Detect which cell encompasses the target text, then output its (x, y) center coordinate. 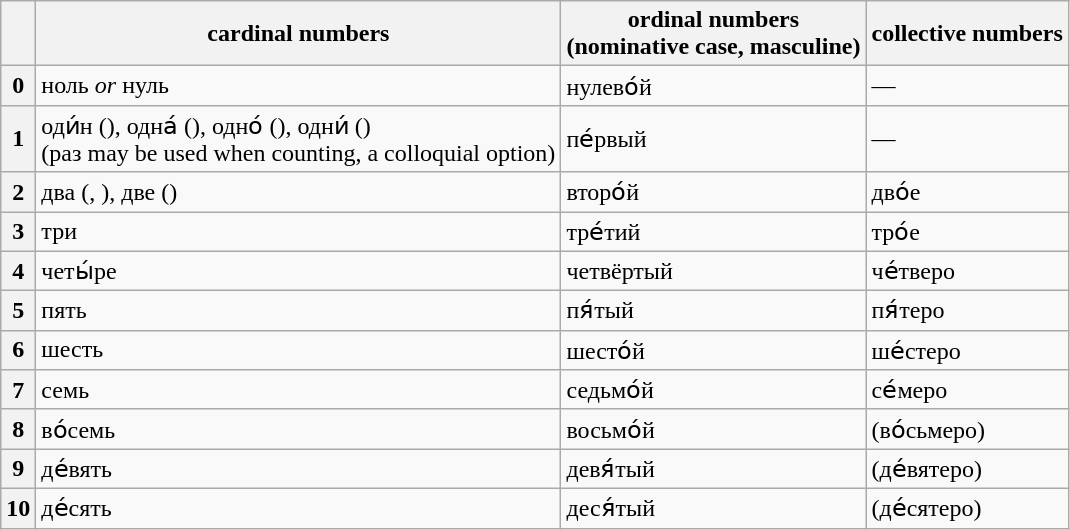
(во́сьмеро) (967, 429)
1 (18, 138)
5 (18, 311)
седьмо́й (714, 390)
пя́теро (967, 311)
8 (18, 429)
10 (18, 508)
четы́ре (298, 271)
пять (298, 311)
восьмо́й (714, 429)
деся́тый (714, 508)
(де́сятеро) (967, 508)
ше́стеро (967, 350)
оди́н (), одна́ (), одно́ (), одни́ ()(раз may be used when counting, a colloquial option) (298, 138)
9 (18, 469)
девя́тый (714, 469)
во́семь (298, 429)
тре́тий (714, 232)
два (, ), две () (298, 192)
7 (18, 390)
второ́й (714, 192)
че́тверо (967, 271)
ordinal numbers(nominative case, masculine) (714, 34)
де́вять (298, 469)
де́сять (298, 508)
ноль or нуль (298, 86)
пя́тый (714, 311)
collective numbers (967, 34)
нулево́й (714, 86)
тро́е (967, 232)
4 (18, 271)
пе́рвый (714, 138)
шесто́й (714, 350)
шесть (298, 350)
семь (298, 390)
се́меро (967, 390)
cardinal numbers (298, 34)
6 (18, 350)
дво́е (967, 192)
2 (18, 192)
три (298, 232)
0 (18, 86)
четвёртый (714, 271)
(де́вятеро) (967, 469)
3 (18, 232)
